Find where the given text appears and provide that cell's center as [x, y] coordinate. 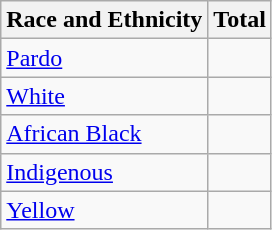
Pardo [104, 58]
Indigenous [104, 172]
Race and Ethnicity [104, 20]
White [104, 96]
Yellow [104, 210]
African Black [104, 134]
Total [240, 20]
